From the cell containing the given text, extract its center point as [x, y] coordinate. 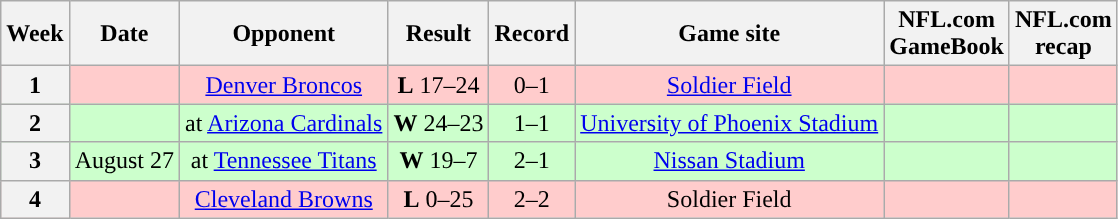
2–2 [532, 199]
Denver Broncos [284, 85]
L 0–25 [438, 199]
Opponent [284, 34]
W 19–7 [438, 161]
Cleveland Browns [284, 199]
Date [124, 34]
Week [35, 34]
4 [35, 199]
Game site [730, 34]
1–1 [532, 123]
at Arizona Cardinals [284, 123]
Nissan Stadium [730, 161]
0–1 [532, 85]
NFL.comrecap [1063, 34]
W 24–23 [438, 123]
2 [35, 123]
August 27 [124, 161]
2–1 [532, 161]
Result [438, 34]
3 [35, 161]
at Tennessee Titans [284, 161]
1 [35, 85]
University of Phoenix Stadium [730, 123]
Record [532, 34]
L 17–24 [438, 85]
NFL.comGameBook [947, 34]
